For the text-containing cell, return its midpoint in [X, Y] coordinate format. 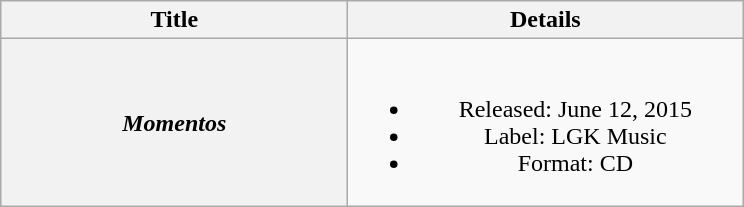
Title [174, 20]
Momentos [174, 122]
Details [546, 20]
Released: June 12, 2015Label: LGK MusicFormat: CD [546, 122]
